From the cell containing the given text, extract its center point as [X, Y] coordinate. 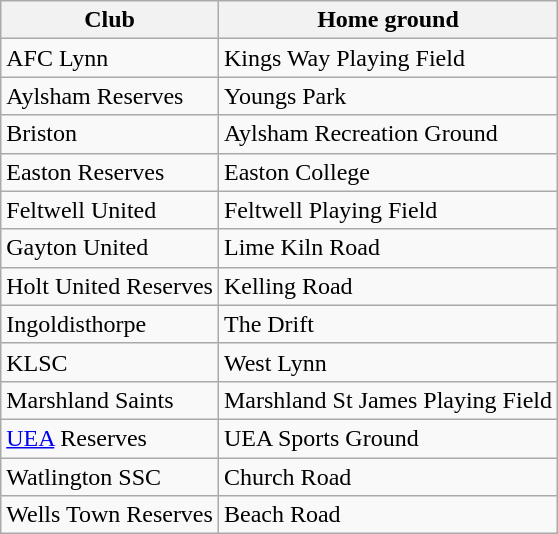
Kelling Road [388, 286]
Youngs Park [388, 96]
UEA Sports Ground [388, 438]
Wells Town Reserves [110, 515]
Briston [110, 134]
Church Road [388, 477]
Ingoldisthorpe [110, 324]
Easton College [388, 172]
Easton Reserves [110, 172]
AFC Lynn [110, 58]
Marshland Saints [110, 400]
West Lynn [388, 362]
Aylsham Recreation Ground [388, 134]
The Drift [388, 324]
Kings Way Playing Field [388, 58]
Watlington SSC [110, 477]
Gayton United [110, 248]
Beach Road [388, 515]
Feltwell Playing Field [388, 210]
Club [110, 20]
Home ground [388, 20]
Marshland St James Playing Field [388, 400]
Lime Kiln Road [388, 248]
Feltwell United [110, 210]
Aylsham Reserves [110, 96]
KLSC [110, 362]
Holt United Reserves [110, 286]
UEA Reserves [110, 438]
